Identify which cell holds the provided text, then report its (x, y) central coordinate. 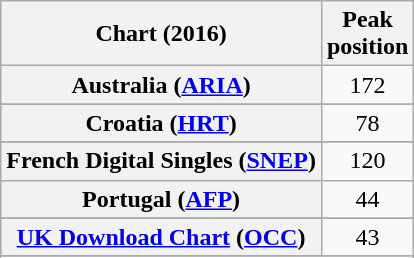
120 (367, 161)
44 (367, 199)
Peakposition (367, 34)
Chart (2016) (162, 34)
172 (367, 85)
Portugal (AFP) (162, 199)
Australia (ARIA) (162, 85)
43 (367, 237)
UK Download Chart (OCC) (162, 237)
78 (367, 123)
Croatia (HRT) (162, 123)
French Digital Singles (SNEP) (162, 161)
